Output the (x, y) coordinate of the center of the cell containing the given text.  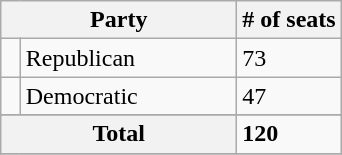
# of seats (289, 20)
Republican (128, 58)
Party (119, 20)
Total (119, 134)
73 (289, 58)
120 (289, 134)
47 (289, 96)
Democratic (128, 96)
